Detect which cell encompasses the target text, then output its [X, Y] center coordinate. 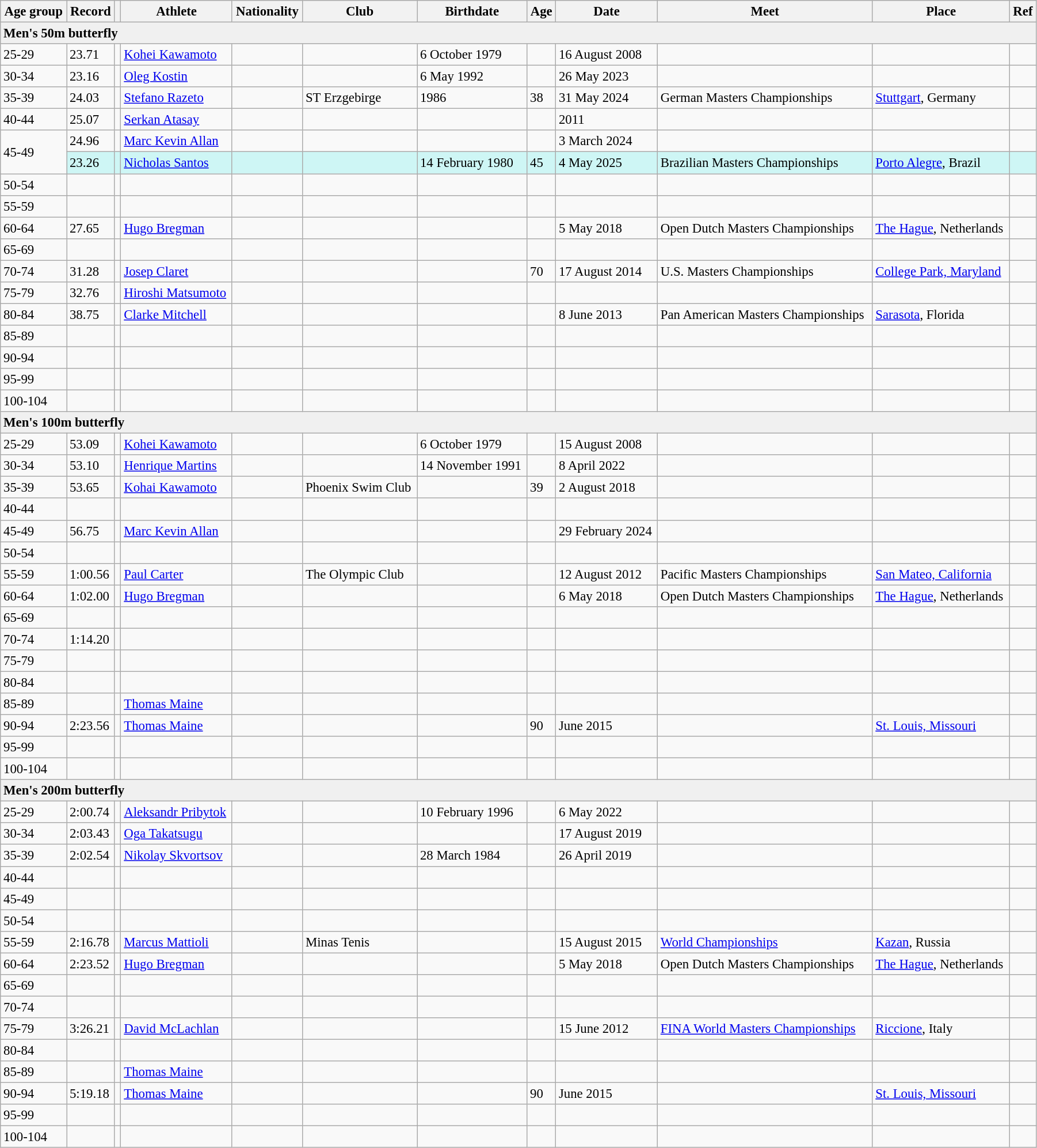
ST Erzgebirge [360, 98]
39 [542, 488]
Pan American Masters Championships [765, 314]
Nationality [267, 12]
Club [360, 12]
Porto Alegre, Brazil [941, 163]
2:16.78 [91, 942]
3:26.21 [91, 1029]
1986 [472, 98]
10 February 1996 [472, 812]
Meet [765, 12]
38.75 [91, 314]
Oleg Kostin [176, 77]
Phoenix Swim Club [360, 488]
Pacific Masters Championships [765, 574]
College Park, Maryland [941, 271]
FINA World Masters Championships [765, 1029]
53.10 [91, 466]
David McLachlan [176, 1029]
San Mateo, California [941, 574]
8 April 2022 [607, 466]
Josep Claret [176, 271]
1:14.20 [91, 639]
Birthdate [472, 12]
Marcus Mattioli [176, 942]
1:00.56 [91, 574]
31 May 2024 [607, 98]
3 March 2024 [607, 141]
31.28 [91, 271]
Stuttgart, Germany [941, 98]
Nicholas Santos [176, 163]
29 February 2024 [607, 531]
56.75 [91, 531]
8 June 2013 [607, 314]
Kazan, Russia [941, 942]
15 August 2008 [607, 444]
Stefano Razeto [176, 98]
6 May 2018 [607, 596]
Minas Tenis [360, 942]
2:03.43 [91, 834]
6 May 1992 [472, 77]
Men's 200m butterfly [518, 790]
World Championships [765, 942]
32.76 [91, 293]
38 [542, 98]
Athlete [176, 12]
Brazilian Masters Championships [765, 163]
28 March 1984 [472, 856]
Clarke Mitchell [176, 314]
Hiroshi Matsumoto [176, 293]
Age [542, 12]
Date [607, 12]
Record [91, 12]
Ref [1023, 12]
23.16 [91, 77]
Place [941, 12]
53.09 [91, 444]
14 February 1980 [472, 163]
26 April 2019 [607, 856]
2:23.56 [91, 726]
Sarasota, Florida [941, 314]
Men's 50m butterfly [518, 33]
15 June 2012 [607, 1029]
17 August 2019 [607, 834]
12 August 2012 [607, 574]
45 [542, 163]
17 August 2014 [607, 271]
The Olympic Club [360, 574]
2:02.54 [91, 856]
2 August 2018 [607, 488]
16 August 2008 [607, 55]
23.71 [91, 55]
26 May 2023 [607, 77]
25.07 [91, 120]
Aleksandr Pribytok [176, 812]
14 November 1991 [472, 466]
Kohai Kawamoto [176, 488]
1:02.00 [91, 596]
2:00.74 [91, 812]
23.26 [91, 163]
2011 [607, 120]
Men's 100m butterfly [518, 423]
4 May 2025 [607, 163]
German Masters Championships [765, 98]
U.S. Masters Championships [765, 271]
24.03 [91, 98]
Age group [33, 12]
Oga Takatsugu [176, 834]
5:19.18 [91, 1094]
Nikolay Skvortsov [176, 856]
2:23.52 [91, 964]
Serkan Atasay [176, 120]
27.65 [91, 228]
53.65 [91, 488]
70 [542, 271]
Paul Carter [176, 574]
15 August 2015 [607, 942]
24.96 [91, 141]
6 May 2022 [607, 812]
Henrique Martins [176, 466]
Riccione, Italy [941, 1029]
